Provide the (x, y) coordinate of the cell's center where the given text is located.  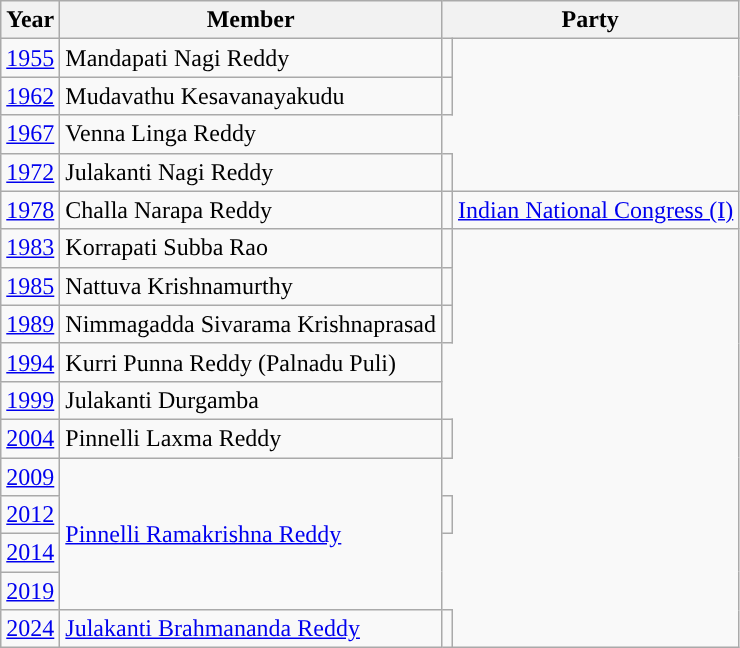
2009 (30, 477)
1985 (30, 286)
Mandapati Nagi Reddy (251, 58)
Venna Linga Reddy (251, 134)
Kurri Punna Reddy (Palnadu Puli) (251, 362)
1999 (30, 400)
2019 (30, 591)
Party (590, 20)
1955 (30, 58)
1962 (30, 96)
Pinnelli Ramakrishna Reddy (251, 534)
2014 (30, 553)
Nattuva Krishnamurthy (251, 286)
Member (251, 20)
2024 (30, 629)
1983 (30, 248)
Nimmagadda Sivarama Krishnaprasad (251, 324)
Year (30, 20)
1989 (30, 324)
Mudavathu Kesavanayakudu (251, 96)
1994 (30, 362)
Julakanti Nagi Reddy (251, 172)
Pinnelli Laxma Reddy (251, 438)
Challa Narapa Reddy (251, 210)
Korrapati Subba Rao (251, 248)
Indian National Congress (I) (595, 210)
Julakanti Durgamba (251, 400)
1978 (30, 210)
1972 (30, 172)
2004 (30, 438)
Julakanti Brahmananda Reddy (251, 629)
1967 (30, 134)
2012 (30, 515)
